Identify which cell holds the provided text, then report its [x, y] central coordinate. 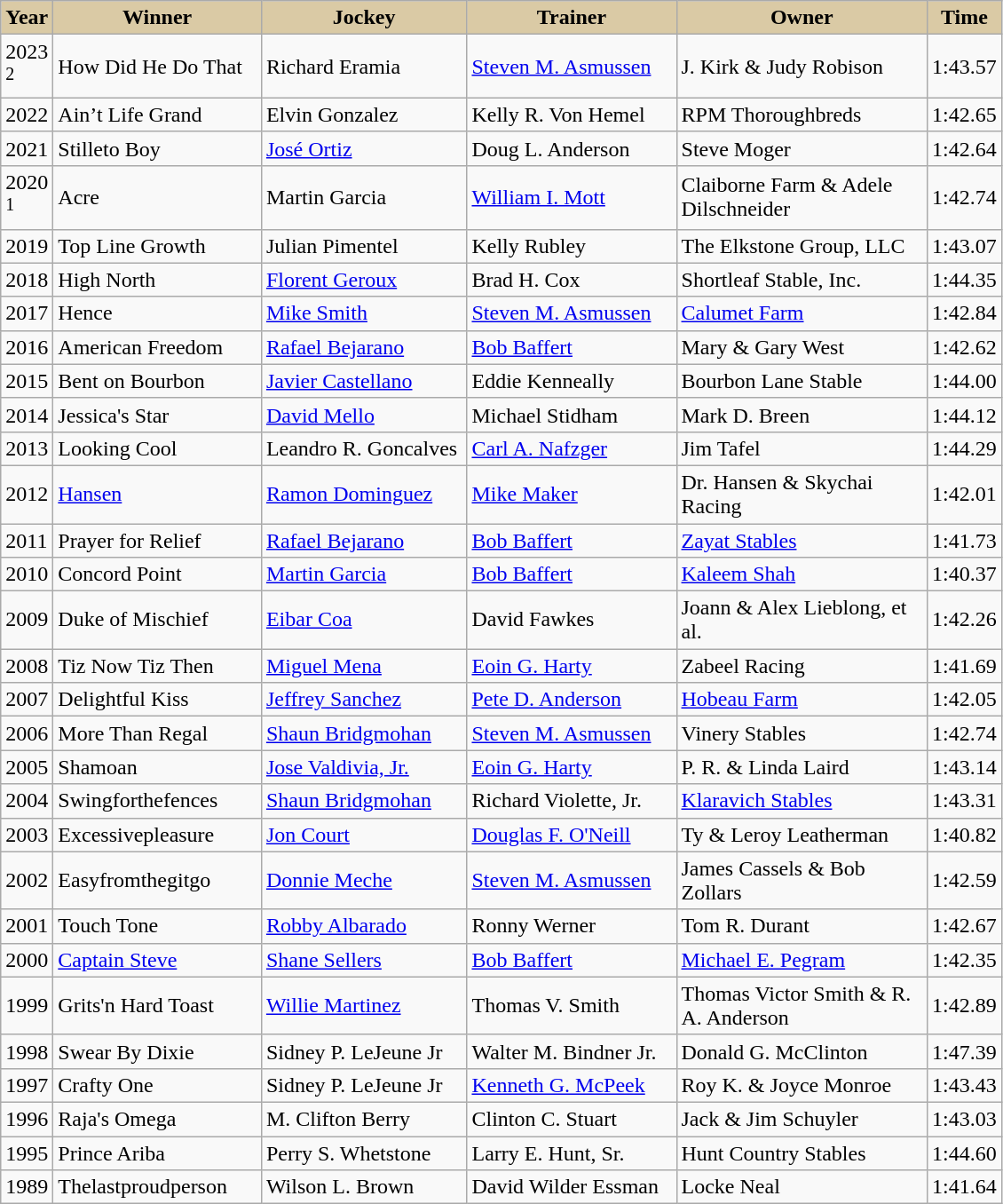
Julian Pimentel [364, 246]
Raja's Omega [158, 1119]
Swingforthefences [158, 801]
Easyfromthegitgo [158, 881]
2008 [27, 666]
2003 [27, 835]
David Mello [364, 415]
Trainer [572, 18]
Eibar Coa [364, 620]
2010 [27, 574]
David Wilder Essman [572, 1187]
1:41.64 [965, 1187]
2011 [27, 541]
Top Line Growth [158, 246]
Ramon Dominguez [364, 494]
Jon Court [364, 835]
2005 [27, 767]
Jim Tafel [802, 448]
Kelly Rubley [572, 246]
Calumet Farm [802, 313]
Ain’t Life Grand [158, 115]
Walter M. Bindner Jr. [572, 1051]
1:43.57 [965, 67]
1:42.05 [965, 700]
Dr. Hansen & Skychai Racing [802, 494]
Mike Maker [572, 494]
Concord Point [158, 574]
Grits'n Hard Toast [158, 1005]
Florent Geroux [364, 280]
Richard Eramia [364, 67]
Eddie Kenneally [572, 381]
Kelly R. Von Hemel [572, 115]
Mary & Gary West [802, 347]
RPM Thoroughbreds [802, 115]
2012 [27, 494]
2022 [27, 115]
1:42.89 [965, 1005]
Leandro R. Goncalves [364, 448]
Ty & Leroy Leatherman [802, 835]
Mike Smith [364, 313]
2007 [27, 700]
1:43.43 [965, 1085]
1:44.35 [965, 280]
1995 [27, 1153]
Time [965, 18]
Shamoan [158, 767]
2023 2 [27, 67]
Kenneth G. McPeek [572, 1085]
Michael E. Pegram [802, 960]
1:44.29 [965, 448]
Shortleaf Stable, Inc. [802, 280]
1:44.00 [965, 381]
1999 [27, 1005]
1:42.01 [965, 494]
1:42.65 [965, 115]
1997 [27, 1085]
Bourbon Lane Stable [802, 381]
Jessica's Star [158, 415]
2002 [27, 881]
Kaleem Shah [802, 574]
Elvin Gonzalez [364, 115]
Claiborne Farm & Adele Dilschneider [802, 197]
Touch Tone [158, 926]
Pete D. Anderson [572, 700]
Owner [802, 18]
2004 [27, 801]
Crafty One [158, 1085]
Joann & Alex Lieblong, et al. [802, 620]
2019 [27, 246]
Hence [158, 313]
Zayat Stables [802, 541]
1:40.82 [965, 835]
1989 [27, 1187]
1:43.07 [965, 246]
How Did He Do That [158, 67]
Klaravich Stables [802, 801]
P. R. & Linda Laird [802, 767]
1:43.31 [965, 801]
Douglas F. O'Neill [572, 835]
2009 [27, 620]
Zabeel Racing [802, 666]
1:44.12 [965, 415]
Willie Martinez [364, 1005]
Thomas V. Smith [572, 1005]
Clinton C. Stuart [572, 1119]
Carl A. Nafzger [572, 448]
David Fawkes [572, 620]
Tom R. Durant [802, 926]
Javier Castellano [364, 381]
1:43.14 [965, 767]
Vinery Stables [802, 733]
1:43.03 [965, 1119]
1:40.37 [965, 574]
The Elkstone Group, LLC [802, 246]
Prince Ariba [158, 1153]
American Freedom [158, 347]
2000 [27, 960]
Robby Albarado [364, 926]
Steve Moger [802, 148]
Shane Sellers [364, 960]
1:42.64 [965, 148]
José Ortiz [364, 148]
1:41.73 [965, 541]
Donald G. McClinton [802, 1051]
James Cassels & Bob Zollars [802, 881]
J. Kirk & Judy Robison [802, 67]
Jose Valdivia, Jr. [364, 767]
2001 [27, 926]
1:44.60 [965, 1153]
1:47.39 [965, 1051]
Brad H. Cox [572, 280]
1:42.67 [965, 926]
1:42.35 [965, 960]
2020 1 [27, 197]
2014 [27, 415]
Roy K. & Joyce Monroe [802, 1085]
1:42.59 [965, 881]
Hobeau Farm [802, 700]
1:42.84 [965, 313]
Prayer for Relief [158, 541]
Year [27, 18]
1:41.69 [965, 666]
Hunt Country Stables [802, 1153]
More Than Regal [158, 733]
Donnie Meche [364, 881]
2006 [27, 733]
Acre [158, 197]
Mark D. Breen [802, 415]
Locke Neal [802, 1187]
Swear By Dixie [158, 1051]
2017 [27, 313]
Jeffrey Sanchez [364, 700]
William I. Mott [572, 197]
Ronny Werner [572, 926]
Delightful Kiss [158, 700]
Jockey [364, 18]
Perry S. Whetstone [364, 1153]
Winner [158, 18]
Doug L. Anderson [572, 148]
Miguel Mena [364, 666]
Larry E. Hunt, Sr. [572, 1153]
Michael Stidham [572, 415]
High North [158, 280]
2015 [27, 381]
Stilleto Boy [158, 148]
Tiz Now Tiz Then [158, 666]
Excessivepleasure [158, 835]
M. Clifton Berry [364, 1119]
Jack & Jim Schuyler [802, 1119]
1:42.62 [965, 347]
2021 [27, 148]
2018 [27, 280]
Looking Cool [158, 448]
Hansen [158, 494]
2016 [27, 347]
1996 [27, 1119]
2013 [27, 448]
Bent on Bourbon [158, 381]
1998 [27, 1051]
Captain Steve [158, 960]
Wilson L. Brown [364, 1187]
Thomas Victor Smith & R. A. Anderson [802, 1005]
1:42.26 [965, 620]
Duke of Mischief [158, 620]
Thelastproudperson [158, 1187]
Richard Violette, Jr. [572, 801]
